Determine the (X, Y) coordinate at the center of the cell enclosing the given text.  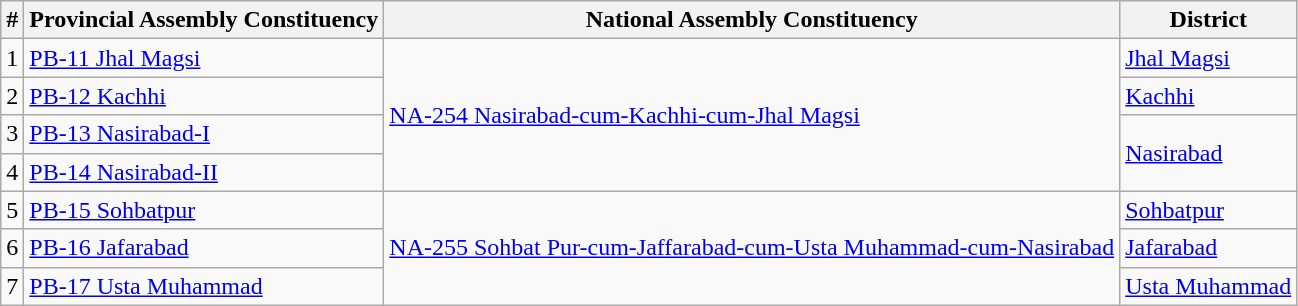
National Assembly Constituency (752, 20)
District (1208, 20)
4 (12, 172)
6 (12, 248)
2 (12, 96)
7 (12, 286)
# (12, 20)
PB-15 Sohbatpur (204, 210)
Provincial Assembly Constituency (204, 20)
PB-12 Kachhi (204, 96)
3 (12, 134)
5 (12, 210)
PB-14 Nasirabad-II (204, 172)
NA-254 Nasirabad-cum-Kachhi-cum-Jhal Magsi (752, 115)
Nasirabad (1208, 153)
Sohbatpur (1208, 210)
Jafarabad (1208, 248)
NA-255 Sohbat Pur-cum-Jaffarabad-cum-Usta Muhammad-cum-Nasirabad (752, 248)
PB-17 Usta Muhammad (204, 286)
Kachhi (1208, 96)
Jhal Magsi (1208, 58)
1 (12, 58)
PB-11 Jhal Magsi (204, 58)
Usta Muhammad (1208, 286)
PB-16 Jafarabad (204, 248)
PB-13 Nasirabad-I (204, 134)
